Pinpoint the cell where the given text exists, returning its (X, Y) midpoint coordinate. 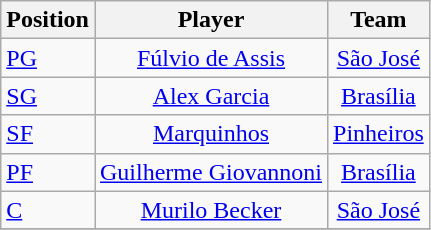
Pinheiros (379, 134)
Position (48, 20)
C (48, 210)
PG (48, 58)
Player (210, 20)
Marquinhos (210, 134)
Guilherme Giovannoni (210, 172)
Alex Garcia (210, 96)
Team (379, 20)
PF (48, 172)
SG (48, 96)
Murilo Becker (210, 210)
SF (48, 134)
Fúlvio de Assis (210, 58)
